For the text-containing cell, return its midpoint in [x, y] coordinate format. 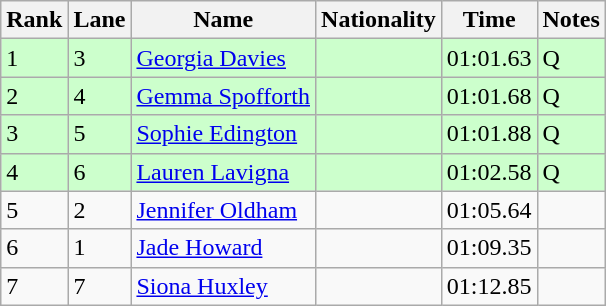
Siona Huxley [224, 286]
Notes [571, 20]
Georgia Davies [224, 58]
Lauren Lavigna [224, 172]
Time [489, 20]
01:01.88 [489, 134]
Gemma Spofforth [224, 96]
Name [224, 20]
Rank [34, 20]
01:09.35 [489, 248]
01:12.85 [489, 286]
Jennifer Oldham [224, 210]
01:02.58 [489, 172]
Jade Howard [224, 248]
01:05.64 [489, 210]
Lane [100, 20]
Nationality [379, 20]
01:01.63 [489, 58]
01:01.68 [489, 96]
Sophie Edington [224, 134]
